Detect which cell encompasses the target text, then output its [x, y] center coordinate. 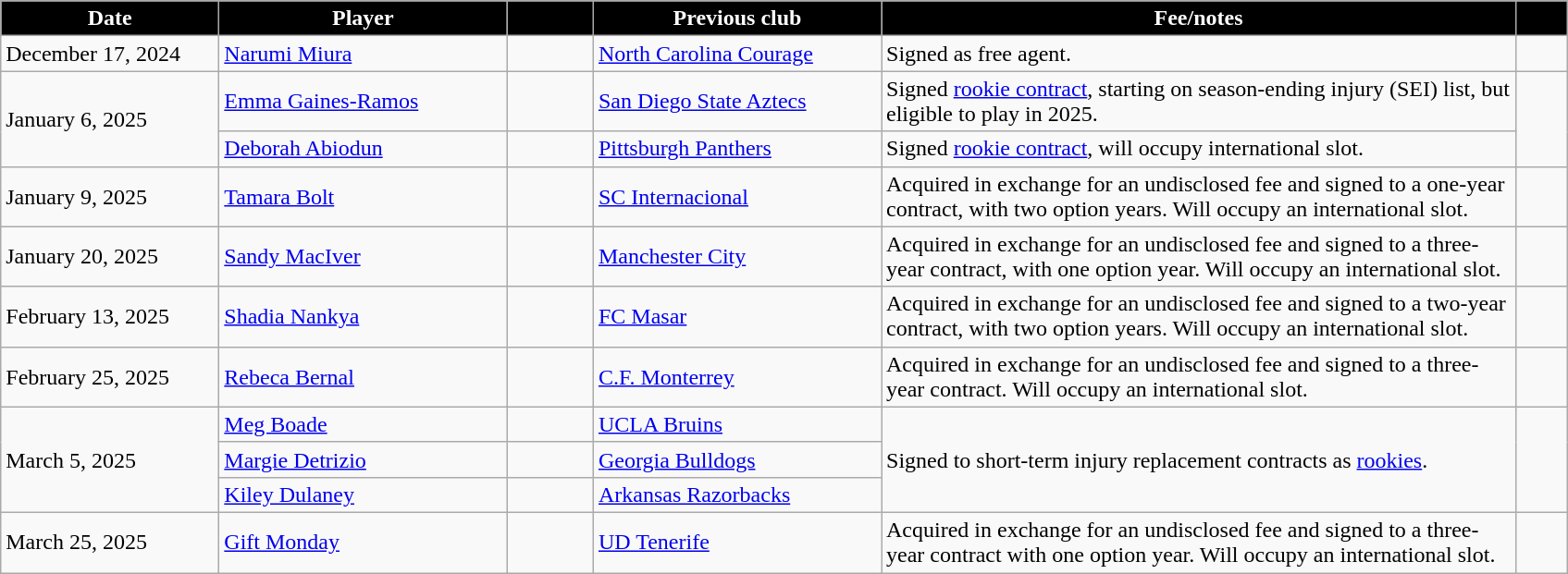
FC Masar [736, 316]
Acquired in exchange for an undisclosed fee and signed to a three-year contract with one option year. Will occupy an international slot. [1198, 542]
San Diego State Aztecs [736, 102]
January 6, 2025 [110, 118]
Pittsburgh Panthers [736, 149]
Emma Gaines-Ramos [363, 102]
Narumi Miura [363, 54]
Deborah Abiodun [363, 149]
Fee/notes [1198, 18]
Sandy MacIver [363, 257]
Acquired in exchange for an undisclosed fee and signed to a three-year contract, with one option year. Will occupy an international slot. [1198, 257]
Signed rookie contract, will occupy international slot. [1198, 149]
Date [110, 18]
Tamara Bolt [363, 196]
Margie Detrizio [363, 459]
Kiley Dulaney [363, 495]
Shadia Nankya [363, 316]
UCLA Bruins [736, 424]
SC Internacional [736, 196]
Rebeca Bernal [363, 377]
Georgia Bulldogs [736, 459]
March 5, 2025 [110, 459]
February 13, 2025 [110, 316]
Acquired in exchange for an undisclosed fee and signed to a two-year contract, with two option years. Will occupy an international slot. [1198, 316]
Acquired in exchange for an undisclosed fee and signed to a three-year contract. Will occupy an international slot. [1198, 377]
C.F. Monterrey [736, 377]
January 20, 2025 [110, 257]
Signed as free agent. [1198, 54]
Acquired in exchange for an undisclosed fee and signed to a one-year contract, with two option years. Will occupy an international slot. [1198, 196]
Manchester City [736, 257]
Signed to short-term injury replacement contracts as rookies. [1198, 459]
UD Tenerife [736, 542]
March 25, 2025 [110, 542]
December 17, 2024 [110, 54]
Gift Monday [363, 542]
February 25, 2025 [110, 377]
Player [363, 18]
Meg Boade [363, 424]
Previous club [736, 18]
North Carolina Courage [736, 54]
January 9, 2025 [110, 196]
Arkansas Razorbacks [736, 495]
Signed rookie contract, starting on season-ending injury (SEI) list, but eligible to play in 2025. [1198, 102]
